Pinpoint the cell where the given text exists, returning its (x, y) midpoint coordinate. 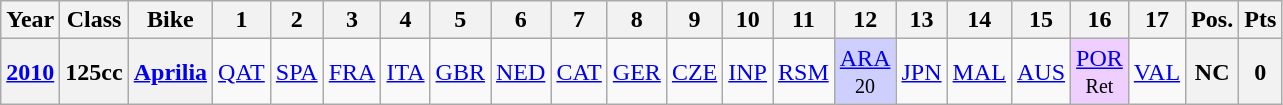
1 (242, 20)
NED (520, 72)
14 (979, 20)
SPA (296, 72)
PORRet (1100, 72)
AUS (1040, 72)
9 (694, 20)
12 (865, 20)
Bike (170, 20)
Pos. (1212, 20)
4 (406, 20)
6 (520, 20)
NC (1212, 72)
FRA (352, 72)
13 (922, 20)
GBR (460, 72)
15 (1040, 20)
5 (460, 20)
Year (30, 20)
16 (1100, 20)
ITA (406, 72)
8 (636, 20)
ARA20 (865, 72)
7 (579, 20)
Aprilia (170, 72)
3 (352, 20)
CAT (579, 72)
Class (94, 20)
10 (748, 20)
Pts (1260, 20)
MAL (979, 72)
GER (636, 72)
JPN (922, 72)
0 (1260, 72)
17 (1156, 20)
VAL (1156, 72)
QAT (242, 72)
INP (748, 72)
2 (296, 20)
RSM (803, 72)
2010 (30, 72)
125cc (94, 72)
11 (803, 20)
CZE (694, 72)
